Identify which cell holds the provided text, then report its (X, Y) central coordinate. 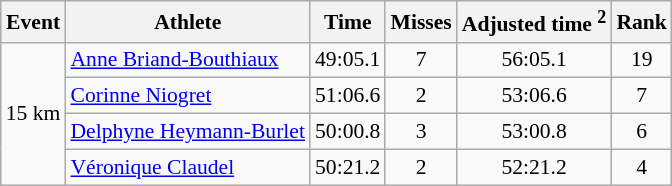
49:05.1 (348, 60)
Athlete (188, 22)
50:00.8 (348, 132)
6 (642, 132)
52:21.2 (534, 167)
51:06.6 (348, 96)
53:06.6 (534, 96)
Rank (642, 22)
4 (642, 167)
Corinne Niogret (188, 96)
Adjusted time 2 (534, 22)
Event (34, 22)
Anne Briand-Bouthiaux (188, 60)
3 (420, 132)
15 km (34, 113)
19 (642, 60)
50:21.2 (348, 167)
56:05.1 (534, 60)
Misses (420, 22)
Time (348, 22)
53:00.8 (534, 132)
Véronique Claudel (188, 167)
Delphyne Heymann-Burlet (188, 132)
